Return [X, Y] of the center of cell containing provided text 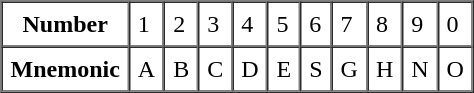
D [250, 68]
9 [420, 24]
2 [181, 24]
8 [384, 24]
5 [284, 24]
C [215, 68]
0 [456, 24]
H [384, 68]
7 [350, 24]
B [181, 68]
3 [215, 24]
4 [250, 24]
Number [66, 24]
G [350, 68]
Mnemonic [66, 68]
S [316, 68]
O [456, 68]
E [284, 68]
6 [316, 24]
1 [146, 24]
N [420, 68]
A [146, 68]
